Output the [x, y] coordinate of the center of the cell containing the given text.  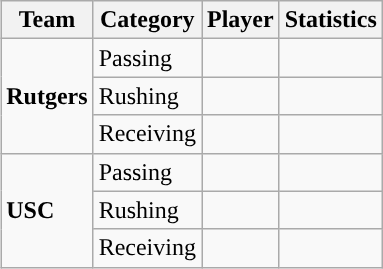
Rutgers [47, 96]
Player [241, 20]
Statistics [330, 20]
Team [47, 20]
USC [47, 210]
Category [147, 20]
